Return (X, Y) of the center of cell containing provided text 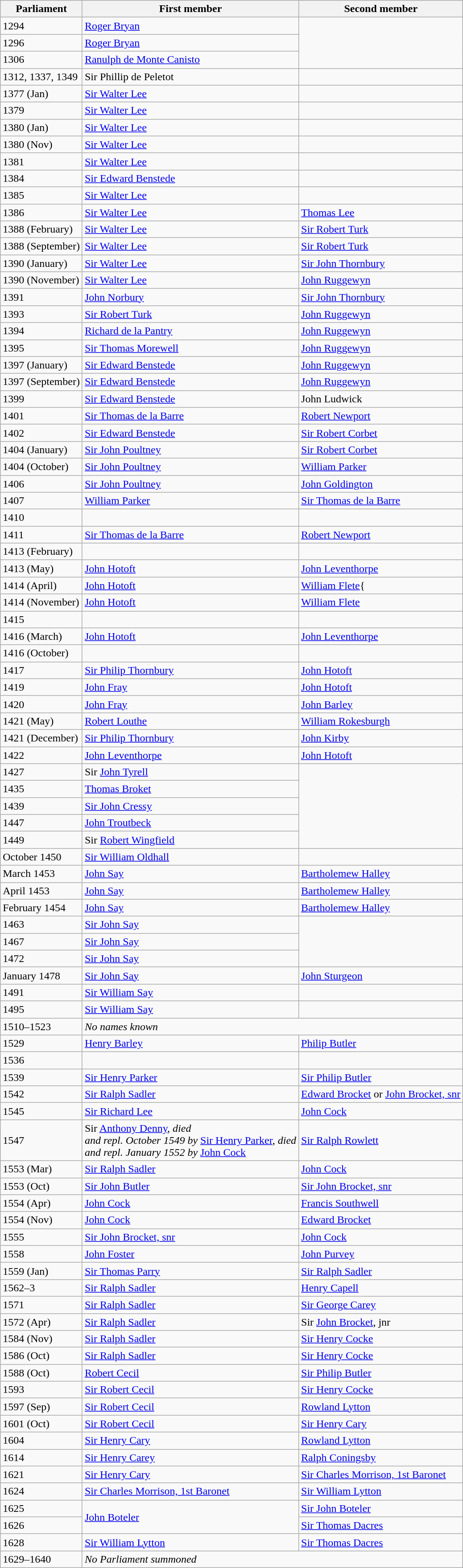
1407 (41, 501)
1413 (May) (41, 569)
1399 (41, 399)
1547 (41, 1140)
1449 (41, 840)
1397 (September) (41, 382)
1402 (41, 433)
Second member (381, 9)
1419 (41, 687)
1414 (November) (41, 602)
1394 (41, 331)
Parliament (41, 9)
1395 (41, 348)
William Flete (381, 602)
1539 (41, 1077)
1626 (41, 1525)
1414 (April) (41, 585)
1385 (41, 195)
Francis Southwell (381, 1203)
Henry Barley (190, 1044)
Sir Henry Parker (190, 1077)
1572 (Apr) (41, 1322)
1553 (Mar) (41, 1169)
1388 (September) (41, 246)
1542 (41, 1094)
Philip Butler (381, 1044)
Sir John Boteler (381, 1508)
1555 (41, 1237)
Ralph Coningsby (381, 1457)
1536 (41, 1060)
1553 (Oct) (41, 1186)
John Kirby (381, 738)
1621 (41, 1474)
1435 (41, 789)
Sir John Butler (190, 1186)
Edward Brocket or John Brocket, snr (381, 1094)
1614 (41, 1457)
1545 (41, 1111)
1422 (41, 755)
Sir Henry Carey (190, 1457)
William Flete{ (381, 585)
1420 (41, 704)
Robert Cecil (190, 1373)
1491 (41, 992)
Thomas Lee (381, 213)
Robert Louthe (190, 721)
1312, 1337, 1349 (41, 77)
Sir Phillip de Peletot (190, 77)
1411 (41, 535)
1554 (Nov) (41, 1220)
1401 (41, 416)
John Troutbeck (190, 823)
John Ludwick (381, 399)
1625 (41, 1508)
1417 (41, 670)
1380 (Nov) (41, 144)
Sir Thomas Parry (190, 1271)
1421 (December) (41, 738)
Sir Anthony Denny, died and repl. October 1549 by Sir Henry Parker, died and repl. January 1552 by John Cock (190, 1140)
John Barley (381, 704)
1421 (May) (41, 721)
March 1453 (41, 874)
1406 (41, 483)
Sir William Oldhall (190, 857)
Sir Robert Wingfield (190, 840)
1447 (41, 823)
1416 (March) (41, 636)
John Goldington (381, 483)
John Sturgeon (381, 975)
1624 (41, 1491)
Thomas Broket (190, 789)
1404 (October) (41, 467)
1597 (Sep) (41, 1407)
1386 (41, 213)
Sir George Carey (381, 1305)
Ranulph de Monte Canisto (190, 60)
1467 (41, 942)
1390 (November) (41, 280)
John Purvey (381, 1254)
First member (190, 9)
1588 (Oct) (41, 1373)
1510–1523 (41, 1026)
1379 (41, 111)
1463 (41, 925)
1571 (41, 1305)
Sir Thomas Morewell (190, 348)
1390 (January) (41, 263)
1306 (41, 60)
Sir John Tyrell (190, 772)
William Rokesburgh (381, 721)
Richard de la Pantry (190, 331)
John Foster (190, 1254)
John Norbury (190, 297)
1410 (41, 518)
1562–3 (41, 1288)
1416 (October) (41, 653)
Sir John Cressy (190, 806)
1495 (41, 1009)
1377 (Jan) (41, 94)
Edward Brocket (381, 1220)
1391 (41, 297)
1393 (41, 314)
Henry Capell (381, 1288)
1388 (February) (41, 229)
January 1478 (41, 975)
1404 (January) (41, 450)
Sir Ralph Rowlett (381, 1140)
1558 (41, 1254)
1472 (41, 958)
1593 (41, 1390)
John Boteler (190, 1517)
February 1454 (41, 908)
1439 (41, 806)
1601 (Oct) (41, 1424)
1559 (Jan) (41, 1271)
1554 (Apr) (41, 1203)
1529 (41, 1044)
1294 (41, 26)
1415 (41, 619)
1397 (January) (41, 365)
Sir Richard Lee (190, 1111)
No Parliament summoned (272, 1559)
Sir John Brocket, jnr (381, 1322)
1628 (41, 1542)
1584 (Nov) (41, 1339)
1604 (41, 1441)
1629–1640 (41, 1559)
1380 (Jan) (41, 127)
October 1450 (41, 857)
April 1453 (41, 891)
1586 (Oct) (41, 1356)
1427 (41, 772)
1296 (41, 43)
1413 (February) (41, 552)
1384 (41, 178)
1381 (41, 161)
No names known (272, 1026)
